Detect which cell encompasses the target text, then output its (x, y) center coordinate. 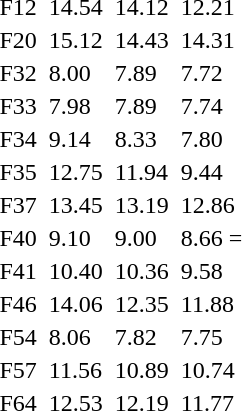
10.40 (76, 271)
11.94 (142, 172)
11.56 (76, 370)
14.43 (142, 40)
9.10 (76, 238)
15.12 (76, 40)
8.00 (76, 73)
7.82 (142, 337)
7.98 (76, 106)
12.75 (76, 172)
10.89 (142, 370)
9.00 (142, 238)
10.36 (142, 271)
8.06 (76, 337)
8.33 (142, 139)
13.45 (76, 205)
12.35 (142, 304)
9.14 (76, 139)
14.06 (76, 304)
13.19 (142, 205)
